Locate the cell with the specified text and output its [x, y] center coordinate. 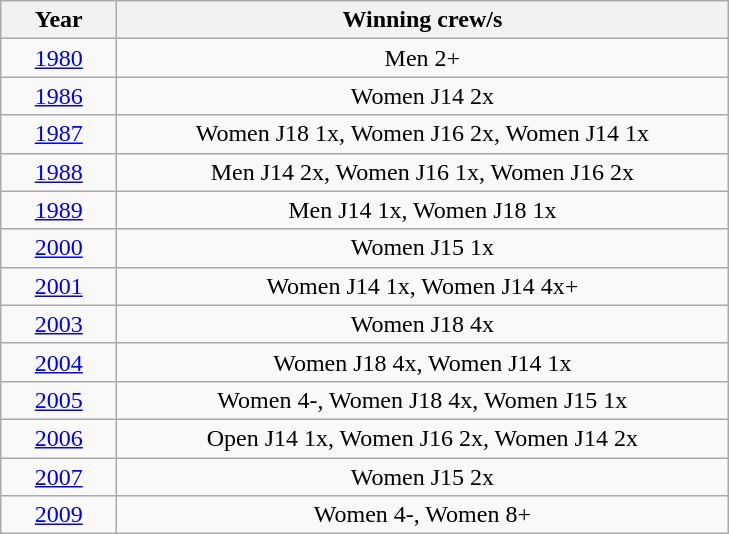
2000 [59, 248]
Women J18 4x [422, 324]
2005 [59, 400]
2004 [59, 362]
1987 [59, 134]
1980 [59, 58]
1986 [59, 96]
Women 4-, Women J18 4x, Women J15 1x [422, 400]
1988 [59, 172]
2006 [59, 438]
2003 [59, 324]
Women J15 1x [422, 248]
Women J18 4x, Women J14 1x [422, 362]
Women 4-, Women 8+ [422, 515]
Women J14 2x [422, 96]
Men 2+ [422, 58]
Women J18 1x, Women J16 2x, Women J14 1x [422, 134]
Open J14 1x, Women J16 2x, Women J14 2x [422, 438]
1989 [59, 210]
2007 [59, 477]
Women J15 2x [422, 477]
Winning crew/s [422, 20]
Men J14 1x, Women J18 1x [422, 210]
Men J14 2x, Women J16 1x, Women J16 2x [422, 172]
Women J14 1x, Women J14 4x+ [422, 286]
2001 [59, 286]
Year [59, 20]
2009 [59, 515]
